Provide the (X, Y) coordinate of the cell's center where the given text is located.  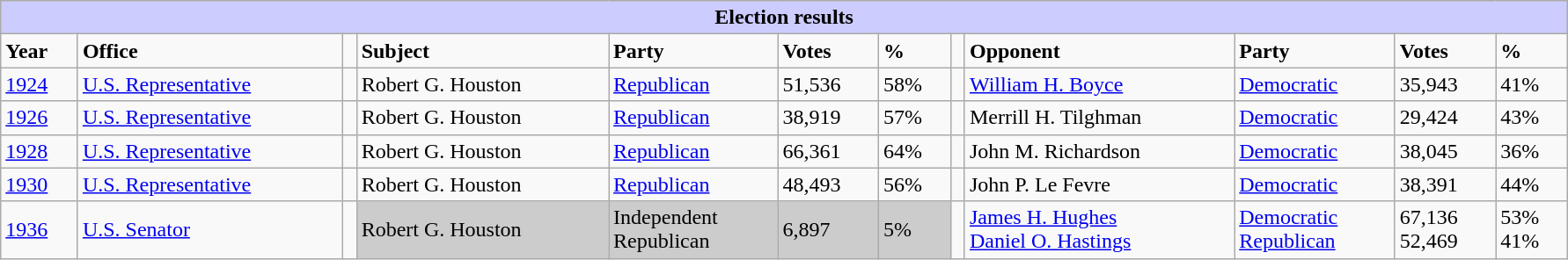
IndependentRepublican (693, 230)
John M. Richardson (1099, 151)
Election results (785, 18)
66,361 (828, 151)
Subject (482, 51)
U.S. Senator (209, 230)
38,919 (828, 118)
48,493 (828, 184)
41% (1532, 84)
57% (914, 118)
6,897 (828, 230)
Merrill H. Tilghman (1099, 118)
1924 (40, 84)
DemocraticRepublican (1315, 230)
38,391 (1445, 184)
1926 (40, 118)
43% (1532, 118)
1930 (40, 184)
56% (914, 184)
Year (40, 51)
38,045 (1445, 151)
Opponent (1099, 51)
Office (209, 51)
36% (1532, 151)
58% (914, 84)
29,424 (1445, 118)
James H. HughesDaniel O. Hastings (1099, 230)
64% (914, 151)
51,536 (828, 84)
William H. Boyce (1099, 84)
5% (914, 230)
1936 (40, 230)
67,13652,469 (1445, 230)
1928 (40, 151)
53%41% (1532, 230)
44% (1532, 184)
John P. Le Fevre (1099, 184)
35,943 (1445, 84)
